Determine the [x, y] coordinate at the center of the cell enclosing the given text.  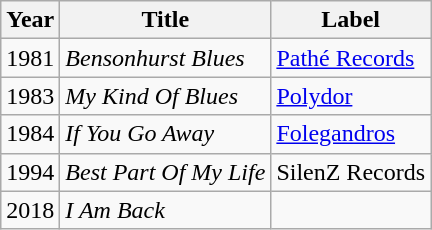
SilenZ Records [351, 172]
Folegandros [351, 134]
I Am Back [166, 210]
1984 [30, 134]
If You Go Away [166, 134]
1994 [30, 172]
1981 [30, 58]
Bensonhurst Blues [166, 58]
Pathé Records [351, 58]
Polydor [351, 96]
Best Part Of My Life [166, 172]
Year [30, 20]
Title [166, 20]
Label [351, 20]
My Kind Of Blues [166, 96]
2018 [30, 210]
1983 [30, 96]
